Return (X, Y) of the center of cell containing provided text 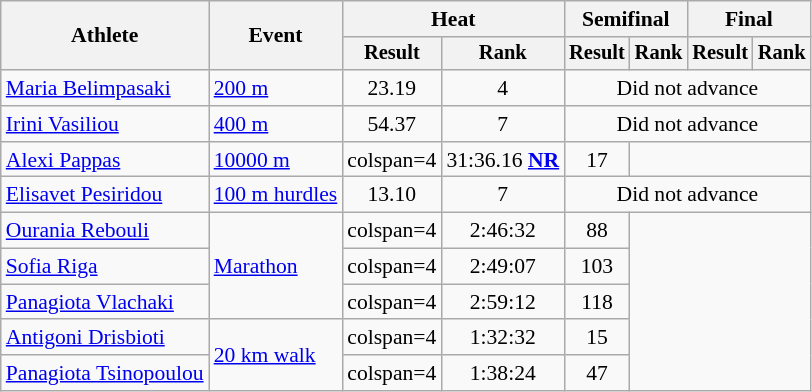
400 m (276, 124)
4 (502, 88)
118 (597, 302)
15 (597, 338)
88 (597, 231)
Athlete (105, 36)
Elisavet Pesiridou (105, 195)
103 (597, 267)
Event (276, 36)
Antigoni Drisbioti (105, 338)
Final (748, 19)
200 m (276, 88)
2:59:12 (502, 302)
13.10 (392, 195)
1:32:32 (502, 338)
20 km walk (276, 356)
2:49:07 (502, 267)
17 (597, 160)
10000 m (276, 160)
Irini Vasiliou (105, 124)
Ourania Rebouli (105, 231)
Heat (453, 19)
47 (597, 373)
Marathon (276, 266)
Panagiota Vlachaki (105, 302)
Alexi Pappas (105, 160)
54.37 (392, 124)
Panagiota Tsinopoulou (105, 373)
100 m hurdles (276, 195)
1:38:24 (502, 373)
Maria Belimpasaki (105, 88)
31:36.16 NR (502, 160)
23.19 (392, 88)
Sofia Riga (105, 267)
2:46:32 (502, 231)
Semifinal (626, 19)
